Scan for the cell matching the given text and deliver its (X, Y) coordinate at center. 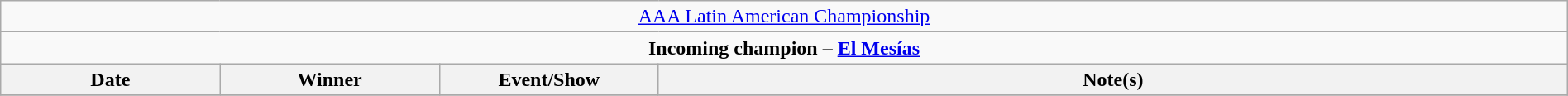
Date (111, 79)
Incoming champion – El Mesías (784, 48)
AAA Latin American Championship (784, 17)
Winner (329, 79)
Event/Show (549, 79)
Note(s) (1113, 79)
